Capture the cell that displays the provided text and extract its [x, y] central coordinate. 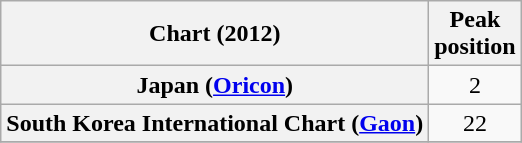
South Korea International Chart (Gaon) [215, 123]
2 [475, 85]
22 [475, 123]
Chart (2012) [215, 34]
Peakposition [475, 34]
Japan (Oricon) [215, 85]
